Find where the given text appears and provide that cell's center as (x, y) coordinate. 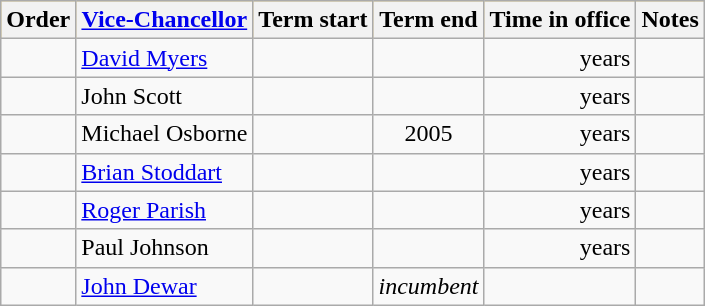
Term start (313, 20)
John Scott (164, 96)
Paul Johnson (164, 248)
Order (38, 20)
incumbent (428, 286)
Michael Osborne (164, 134)
David Myers (164, 58)
Roger Parish (164, 210)
Term end (428, 20)
Notes (670, 20)
John Dewar (164, 286)
Time in office (560, 20)
2005 (428, 134)
Brian Stoddart (164, 172)
Vice-Chancellor (164, 20)
